Detect which cell encompasses the target text, then output its [x, y] center coordinate. 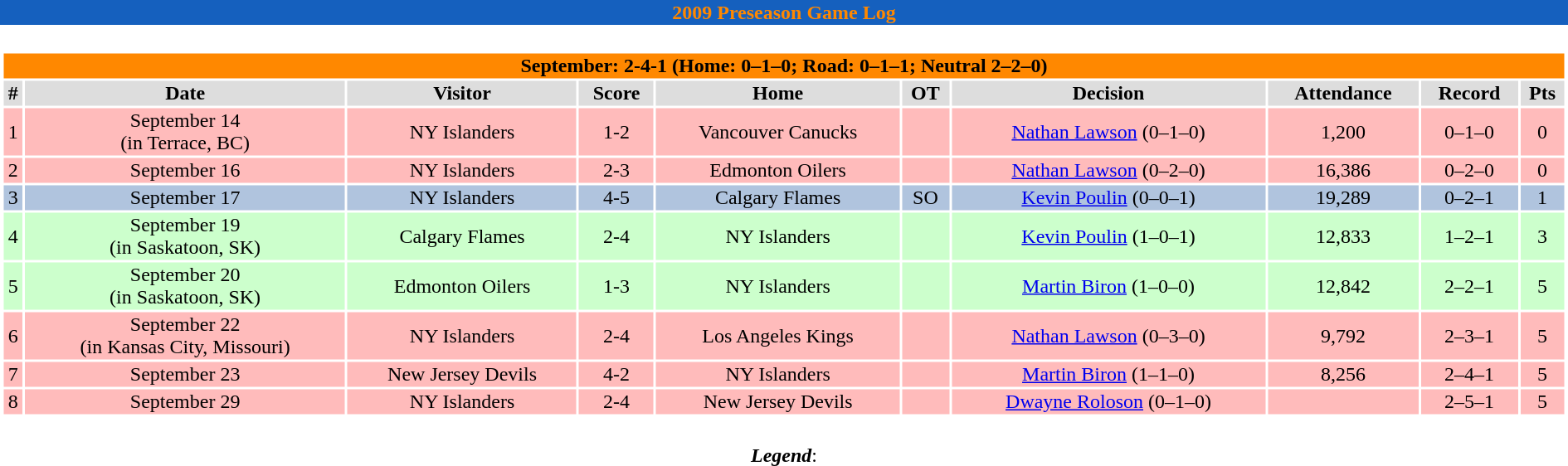
6 [13, 335]
12,833 [1342, 235]
2–3–1 [1470, 335]
2 [13, 170]
Kevin Poulin (0–0–1) [1108, 198]
7 [13, 374]
Date [185, 94]
Record [1470, 94]
8,256 [1342, 374]
September: 2-4-1 (Home: 0–1–0; Road: 0–1–1; Neutral 2–2–0) [783, 66]
Pts [1543, 94]
2–2–1 [1470, 285]
2-3 [616, 170]
16,386 [1342, 170]
4 [13, 235]
2–5–1 [1470, 402]
0–2–1 [1470, 198]
0–2–0 [1470, 170]
September 14(in Terrace, BC) [185, 131]
4-5 [616, 198]
Score [616, 94]
Martin Biron (1–1–0) [1108, 374]
12,842 [1342, 285]
8 [13, 402]
September 23 [185, 374]
19,289 [1342, 198]
Los Angeles Kings [778, 335]
# [13, 94]
2009 Preseason Game Log [784, 12]
2–4–1 [1470, 374]
Dwayne Roloson (0–1–0) [1108, 402]
Vancouver Canucks [778, 131]
Visitor [462, 94]
Kevin Poulin (1–0–1) [1108, 235]
1-3 [616, 285]
4-2 [616, 374]
September 19(in Saskatoon, SK) [185, 235]
1-2 [616, 131]
Decision [1108, 94]
Nathan Lawson (0–1–0) [1108, 131]
September 20(in Saskatoon, SK) [185, 285]
September 16 [185, 170]
Attendance [1342, 94]
September 17 [185, 198]
September 22(in Kansas City, Missouri) [185, 335]
Home [778, 94]
Martin Biron (1–0–0) [1108, 285]
0–1–0 [1470, 131]
SO [926, 198]
OT [926, 94]
Nathan Lawson (0–2–0) [1108, 170]
Nathan Lawson (0–3–0) [1108, 335]
1–2–1 [1470, 235]
9,792 [1342, 335]
1,200 [1342, 131]
September 29 [185, 402]
